Capture the cell that displays the provided text and extract its (X, Y) central coordinate. 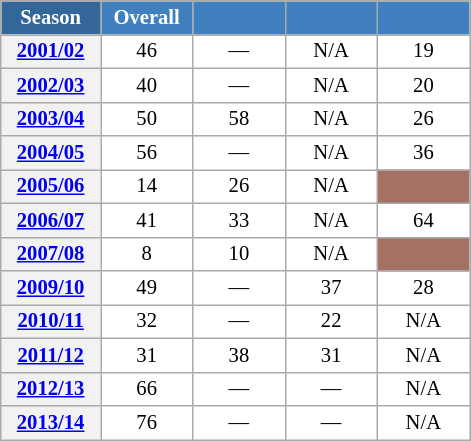
2010/11 (51, 321)
28 (423, 287)
76 (146, 423)
8 (146, 254)
10 (239, 254)
2007/08 (51, 254)
37 (331, 287)
22 (331, 321)
2001/02 (51, 51)
Overall (146, 17)
2006/07 (51, 220)
2011/12 (51, 355)
36 (423, 153)
20 (423, 85)
56 (146, 153)
14 (146, 186)
46 (146, 51)
2003/04 (51, 119)
41 (146, 220)
2009/10 (51, 287)
2013/14 (51, 423)
32 (146, 321)
2004/05 (51, 153)
49 (146, 287)
50 (146, 119)
40 (146, 85)
2002/03 (51, 85)
Season (51, 17)
64 (423, 220)
2012/13 (51, 389)
38 (239, 355)
19 (423, 51)
66 (146, 389)
33 (239, 220)
2005/06 (51, 186)
58 (239, 119)
